Pinpoint the cell where the given text exists, returning its (x, y) midpoint coordinate. 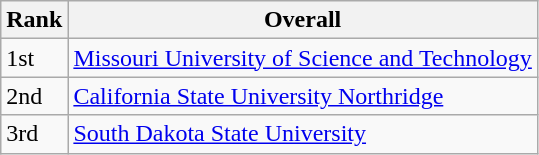
1st (34, 58)
Missouri University of Science and Technology (303, 58)
South Dakota State University (303, 134)
2nd (34, 96)
3rd (34, 134)
Rank (34, 20)
Overall (303, 20)
California State University Northridge (303, 96)
